Identify which cell holds the provided text, then report its (X, Y) central coordinate. 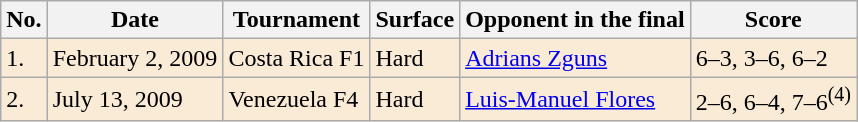
1. (24, 58)
Score (773, 20)
Opponent in the final (575, 20)
No. (24, 20)
Date (135, 20)
Venezuela F4 (296, 100)
6–3, 3–6, 6–2 (773, 58)
Surface (415, 20)
Costa Rica F1 (296, 58)
July 13, 2009 (135, 100)
Adrians Zguns (575, 58)
Luis-Manuel Flores (575, 100)
Tournament (296, 20)
February 2, 2009 (135, 58)
2–6, 6–4, 7–6(4) (773, 100)
2. (24, 100)
